Provide the [X, Y] coordinate of the cell's center where the given text is located.  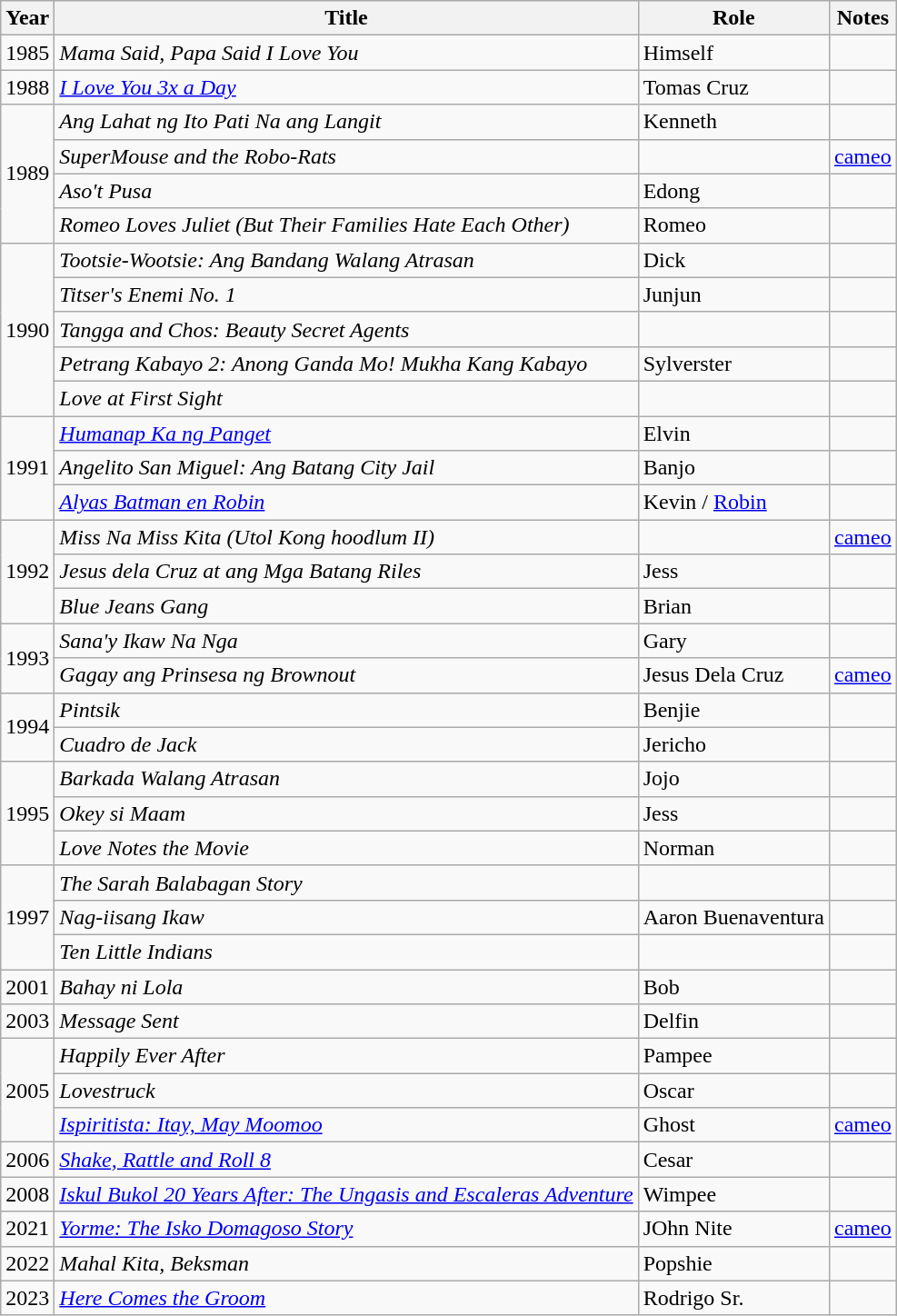
1995 [27, 813]
1988 [27, 87]
2001 [27, 986]
Romeo Loves Juliet (But Their Families Hate Each Other) [346, 225]
Junjun [733, 294]
Banjo [733, 468]
Year [27, 18]
1994 [27, 727]
2023 [27, 1298]
JOhn Nite [733, 1229]
Aaron Buenaventura [733, 917]
Mama Said, Papa Said I Love You [346, 53]
1997 [27, 917]
Ispiritista: Itay, May Moomoo [346, 1125]
Title [346, 18]
Gagay ang Prinsesa ng Brownout [346, 675]
Shake, Rattle and Roll 8 [346, 1160]
Aso't Pusa [346, 191]
Love Notes the Movie [346, 848]
Blue Jeans Gang [346, 606]
2008 [27, 1194]
SuperMouse and the Robo-Rats [346, 156]
Bob [733, 986]
Pintsik [346, 710]
Bahay ni Lola [346, 986]
Message Sent [346, 1022]
Iskul Bukol 20 Years After: The Ungasis and Escaleras Adventure [346, 1194]
Pampee [733, 1056]
Titser's Enemi No. 1 [346, 294]
Ghost [733, 1125]
Jesus Dela Cruz [733, 675]
Role [733, 18]
Himself [733, 53]
Lovestruck [346, 1091]
Tomas Cruz [733, 87]
Tangga and Chos: Beauty Secret Agents [346, 329]
Okey si Maam [346, 813]
2022 [27, 1263]
Tootsie-Wootsie: Ang Bandang Walang Atrasan [346, 260]
Edong [733, 191]
Rodrigo Sr. [733, 1298]
Sana'y Ikaw Na Nga [346, 641]
1990 [27, 329]
Angelito San Miguel: Ang Batang City Jail [346, 468]
2006 [27, 1160]
Brian [733, 606]
Love at First Sight [346, 398]
Sylverster [733, 364]
I Love You 3x a Day [346, 87]
Yorme: The Isko Domagoso Story [346, 1229]
The Sarah Balabagan Story [346, 882]
Barkada Walang Atrasan [346, 779]
2021 [27, 1229]
1985 [27, 53]
Cesar [733, 1160]
Here Comes the Groom [346, 1298]
Ten Little Indians [346, 952]
1992 [27, 572]
Elvin [733, 434]
Jericho [733, 744]
Popshie [733, 1263]
Ang Lahat ng Ito Pati Na ang Langit [346, 122]
Dick [733, 260]
Miss Na Miss Kita (Utol Kong hoodlum II) [346, 537]
Humanap Ka ng Panget [346, 434]
Petrang Kabayo 2: Anong Ganda Mo! Mukha Kang Kabayo [346, 364]
Happily Ever After [346, 1056]
Gary [733, 641]
Benjie [733, 710]
Oscar [733, 1091]
Jojo [733, 779]
1989 [27, 174]
2003 [27, 1022]
Alyas Batman en Robin [346, 503]
Nag-iisang Ikaw [346, 917]
1993 [27, 658]
1991 [27, 468]
Cuadro de Jack [346, 744]
Delfin [733, 1022]
Norman [733, 848]
Notes [862, 18]
Wimpee [733, 1194]
Mahal Kita, Beksman [346, 1263]
Jesus dela Cruz at ang Mga Batang Riles [346, 572]
2005 [27, 1091]
Romeo [733, 225]
Kevin / Robin [733, 503]
Kenneth [733, 122]
